Return the (x, y) coordinate for the center point of the cell that contains the specified text.  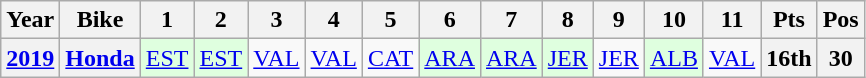
CAT (390, 58)
4 (334, 20)
16th (789, 58)
Year (30, 20)
7 (511, 20)
Bike (100, 20)
Honda (100, 58)
11 (732, 20)
10 (674, 20)
ALB (674, 58)
6 (450, 20)
2019 (30, 58)
3 (276, 20)
Pts (789, 20)
30 (840, 58)
Pos (840, 20)
2 (221, 20)
5 (390, 20)
8 (568, 20)
1 (167, 20)
9 (618, 20)
